Find where the given text appears and provide that cell's center as [X, Y] coordinate. 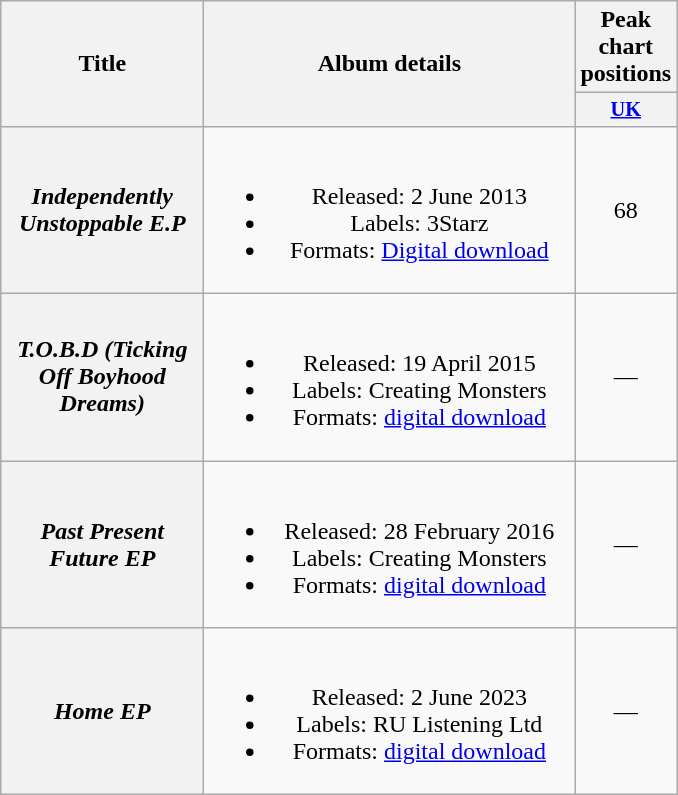
Title [102, 64]
Peak chart positions [626, 47]
T.O.B.D (Ticking Off Boyhood Dreams) [102, 378]
Independently Unstoppable E.P [102, 210]
Home EP [102, 712]
Released: 19 April 2015Labels: Creating MonstersFormats: digital download [390, 378]
Album details [390, 64]
68 [626, 210]
Past Present Future EP [102, 544]
Released: 2 June 2013Labels: 3StarzFormats: Digital download [390, 210]
UK [626, 110]
Released: 28 February 2016Labels: Creating MonstersFormats: digital download [390, 544]
Released: 2 June 2023Labels: RU Listening LtdFormats: digital download [390, 712]
